Determine the (X, Y) coordinate at the center of the cell enclosing the given text.  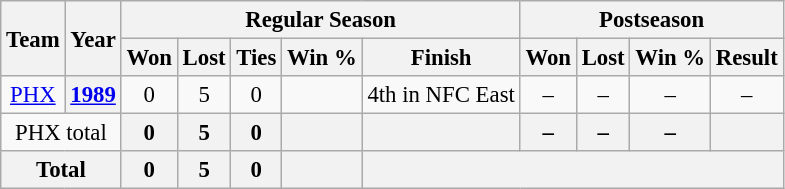
4th in NFC East (441, 95)
Ties (256, 58)
Team (33, 38)
1989 (93, 95)
Total (61, 170)
PHX total (61, 133)
Postseason (652, 20)
PHX (33, 95)
Result (746, 58)
Regular Season (320, 20)
Year (93, 38)
Finish (441, 58)
